Find where the given text appears and provide that cell's center as (X, Y) coordinate. 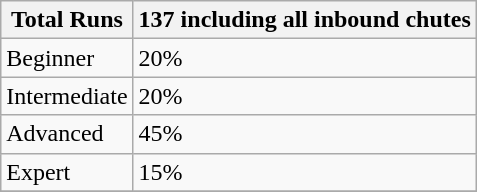
Total Runs (67, 20)
45% (304, 134)
15% (304, 172)
137 including all inbound chutes (304, 20)
Expert (67, 172)
Advanced (67, 134)
Intermediate (67, 96)
Beginner (67, 58)
